Search for the cell housing the specified text and yield its [x, y] center coordinate. 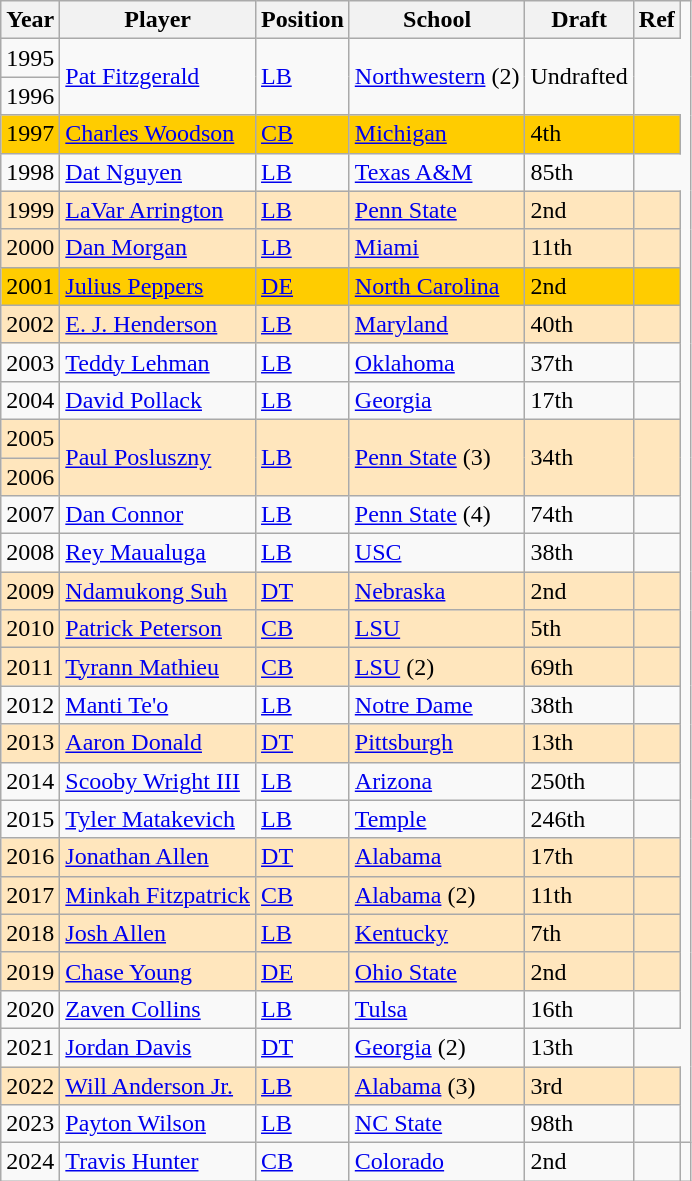
Notre Dame [437, 705]
2016 [30, 857]
Year [30, 20]
40th [579, 324]
2011 [30, 667]
Tulsa [437, 1009]
Ndamukong Suh [158, 591]
LSU [437, 629]
North Carolina [437, 286]
Northwestern (2) [437, 77]
2017 [30, 895]
David Pollack [158, 400]
Nebraska [437, 591]
Dan Morgan [158, 248]
Travis Hunter [158, 1162]
Undrafted [579, 77]
Alabama (3) [437, 1085]
1996 [30, 96]
Temple [437, 819]
Position [303, 20]
2006 [30, 477]
2015 [30, 819]
Jordan Davis [158, 1047]
Arizona [437, 781]
2012 [30, 705]
Kentucky [437, 933]
Ref [656, 20]
2000 [30, 248]
Tyler Matakevich [158, 819]
246th [579, 819]
74th [579, 515]
Payton Wilson [158, 1124]
Player [158, 20]
2018 [30, 933]
Will Anderson Jr. [158, 1085]
2009 [30, 591]
Josh Allen [158, 933]
2013 [30, 743]
Michigan [437, 134]
Chase Young [158, 971]
250th [579, 781]
Tyrann Mathieu [158, 667]
Paul Posluszny [158, 457]
Colorado [437, 1162]
Minkah Fitzpatrick [158, 895]
2024 [30, 1162]
Dan Connor [158, 515]
Maryland [437, 324]
Manti Te'o [158, 705]
2020 [30, 1009]
Georgia (2) [437, 1047]
2002 [30, 324]
2001 [30, 286]
1997 [30, 134]
LSU (2) [437, 667]
Penn State (3) [437, 457]
USC [437, 553]
2021 [30, 1047]
Rey Maualuga [158, 553]
85th [579, 172]
Penn State (4) [437, 515]
Oklahoma [437, 362]
2023 [30, 1124]
4th [579, 134]
Penn State [437, 210]
5th [579, 629]
37th [579, 362]
Dat Nguyen [158, 172]
34th [579, 457]
Texas A&M [437, 172]
2007 [30, 515]
School [437, 20]
Jonathan Allen [158, 857]
2019 [30, 971]
Ohio State [437, 971]
Julius Peppers [158, 286]
16th [579, 1009]
2008 [30, 553]
Georgia [437, 400]
69th [579, 667]
1998 [30, 172]
98th [579, 1124]
7th [579, 933]
2014 [30, 781]
LaVar Arrington [158, 210]
NC State [437, 1124]
Charles Woodson [158, 134]
2004 [30, 400]
2010 [30, 629]
1999 [30, 210]
E. J. Henderson [158, 324]
2005 [30, 438]
Alabama [437, 857]
Scooby Wright III [158, 781]
Pittsburgh [437, 743]
Miami [437, 248]
1995 [30, 58]
Patrick Peterson [158, 629]
2003 [30, 362]
Zaven Collins [158, 1009]
Alabama (2) [437, 895]
Pat Fitzgerald [158, 77]
Teddy Lehman [158, 362]
Draft [579, 20]
2022 [30, 1085]
Aaron Donald [158, 743]
3rd [579, 1085]
